Search for the cell housing the specified text and yield its [x, y] center coordinate. 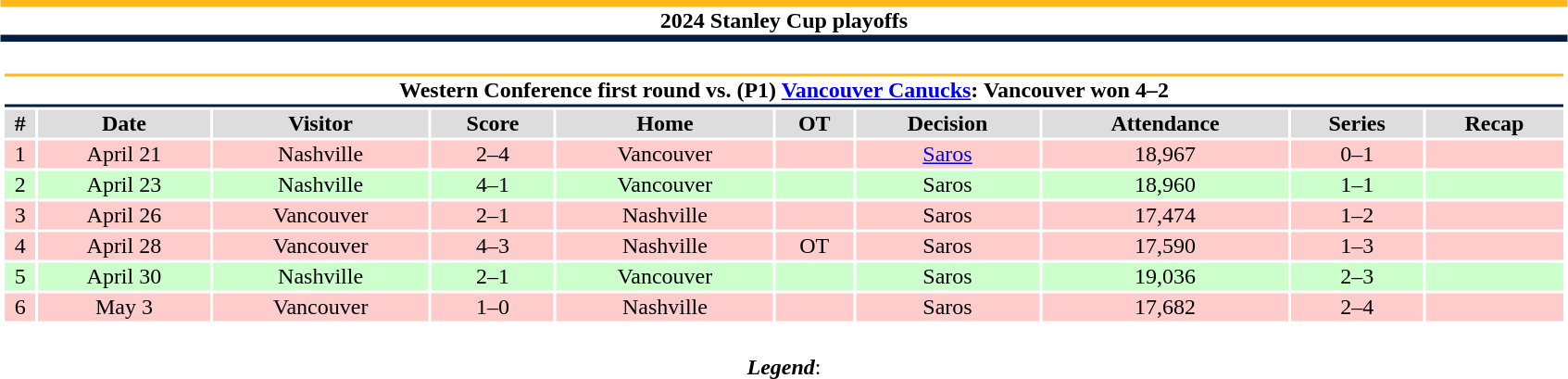
Date [124, 123]
1–2 [1357, 216]
18,960 [1165, 184]
1 [20, 155]
19,036 [1165, 277]
4 [20, 246]
5 [20, 277]
# [20, 123]
April 30 [124, 277]
Western Conference first round vs. (P1) Vancouver Canucks: Vancouver won 4–2 [784, 91]
0–1 [1357, 155]
1–1 [1357, 184]
April 26 [124, 216]
May 3 [124, 307]
April 21 [124, 155]
2–3 [1357, 277]
Score [493, 123]
3 [20, 216]
2024 Stanley Cup playoffs [784, 20]
17,682 [1165, 307]
Attendance [1165, 123]
Visitor [320, 123]
17,474 [1165, 216]
April 28 [124, 246]
17,590 [1165, 246]
Recap [1494, 123]
4–1 [493, 184]
Decision [947, 123]
Home [665, 123]
18,967 [1165, 155]
1–3 [1357, 246]
1–0 [493, 307]
4–3 [493, 246]
2 [20, 184]
April 23 [124, 184]
6 [20, 307]
Series [1357, 123]
